Capture the cell that displays the provided text and extract its [X, Y] central coordinate. 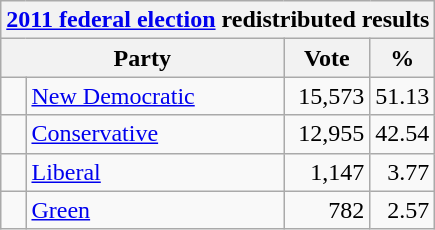
2.57 [402, 210]
51.13 [402, 96]
1,147 [327, 172]
Party [142, 58]
Conservative [155, 134]
% [402, 58]
15,573 [327, 96]
Green [155, 210]
Vote [327, 58]
782 [327, 210]
2011 federal election redistributed results [218, 20]
3.77 [402, 172]
12,955 [327, 134]
42.54 [402, 134]
New Democratic [155, 96]
Liberal [155, 172]
